Identify which cell holds the provided text, then report its (x, y) central coordinate. 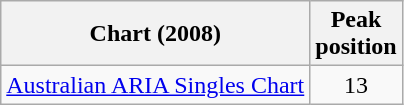
Chart (2008) (156, 34)
13 (356, 85)
Australian ARIA Singles Chart (156, 85)
Peakposition (356, 34)
